Provide the [X, Y] coordinate of the cell's center where the given text is located.  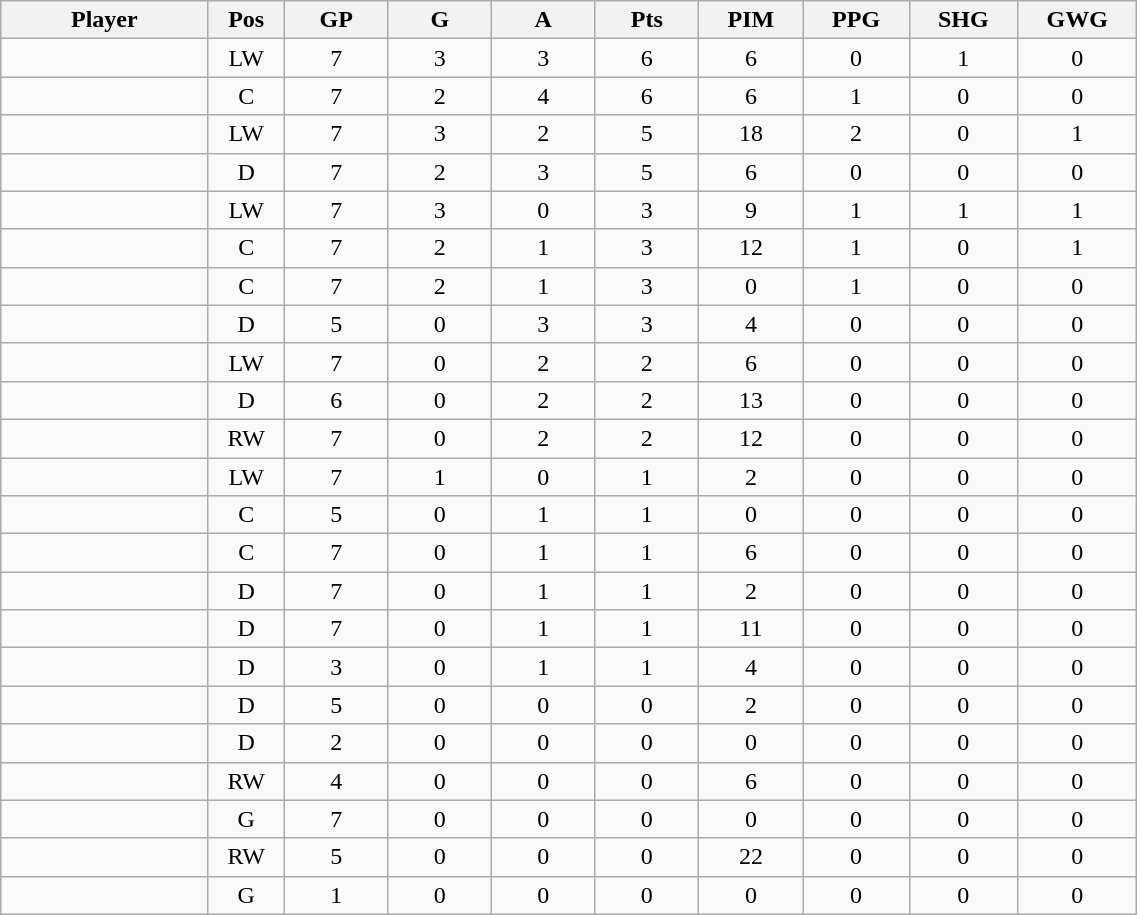
22 [752, 857]
PIM [752, 20]
PPG [856, 20]
SHG [964, 20]
18 [752, 134]
Pts [647, 20]
11 [752, 629]
Pos [246, 20]
9 [752, 210]
Player [104, 20]
GP [336, 20]
GWG [1078, 20]
A [544, 20]
13 [752, 400]
